Detect which cell encompasses the target text, then output its (x, y) center coordinate. 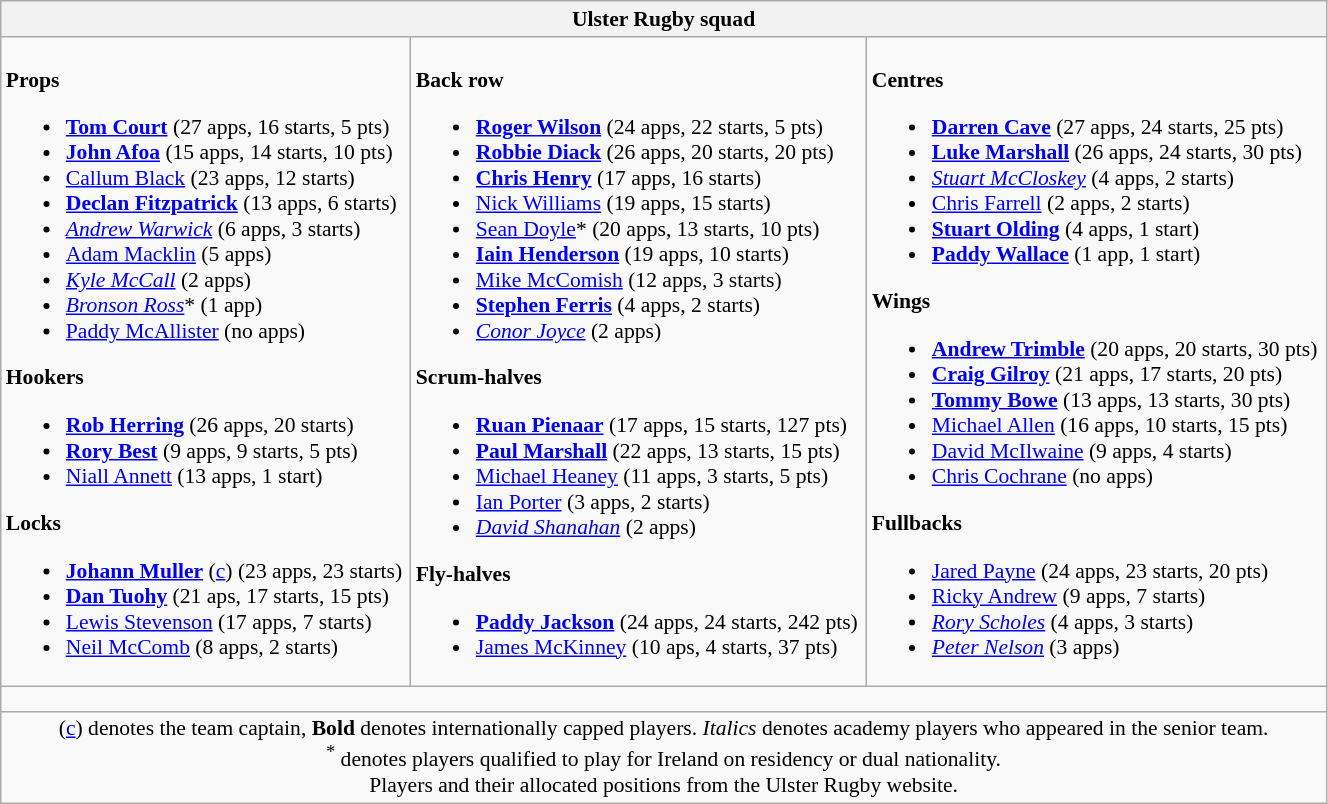
Ulster Rugby squad (664, 19)
